Capture the cell that displays the provided text and extract its (X, Y) central coordinate. 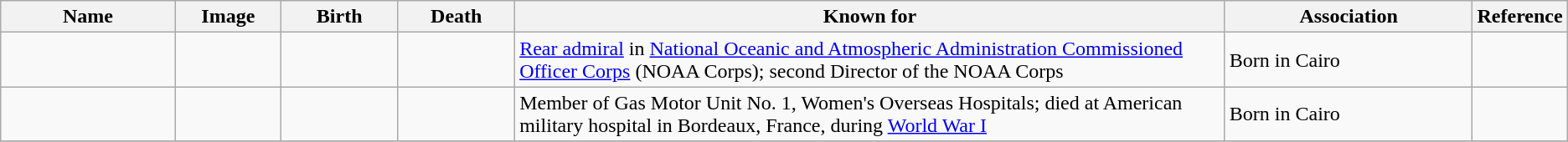
Name (88, 17)
Rear admiral in National Oceanic and Atmospheric Administration Commissioned Officer Corps (NOAA Corps); second Director of the NOAA Corps (870, 60)
Image (228, 17)
Reference (1519, 17)
Birth (340, 17)
Member of Gas Motor Unit No. 1, Women's Overseas Hospitals; died at American military hospital in Bordeaux, France, during World War I (870, 114)
Known for (870, 17)
Association (1349, 17)
Death (456, 17)
